For the text-containing cell, return its midpoint in (x, y) coordinate format. 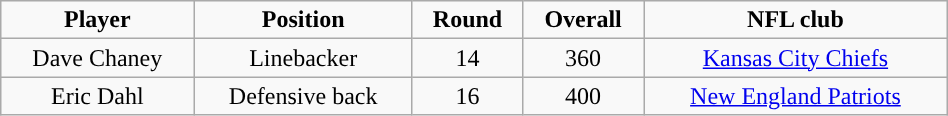
360 (584, 58)
Round (467, 20)
14 (467, 58)
Position (304, 20)
Player (98, 20)
Overall (584, 20)
400 (584, 96)
Eric Dahl (98, 96)
NFL club (796, 20)
New England Patriots (796, 96)
Linebacker (304, 58)
16 (467, 96)
Kansas City Chiefs (796, 58)
Defensive back (304, 96)
Dave Chaney (98, 58)
